Identify which cell holds the provided text, then report its [X, Y] central coordinate. 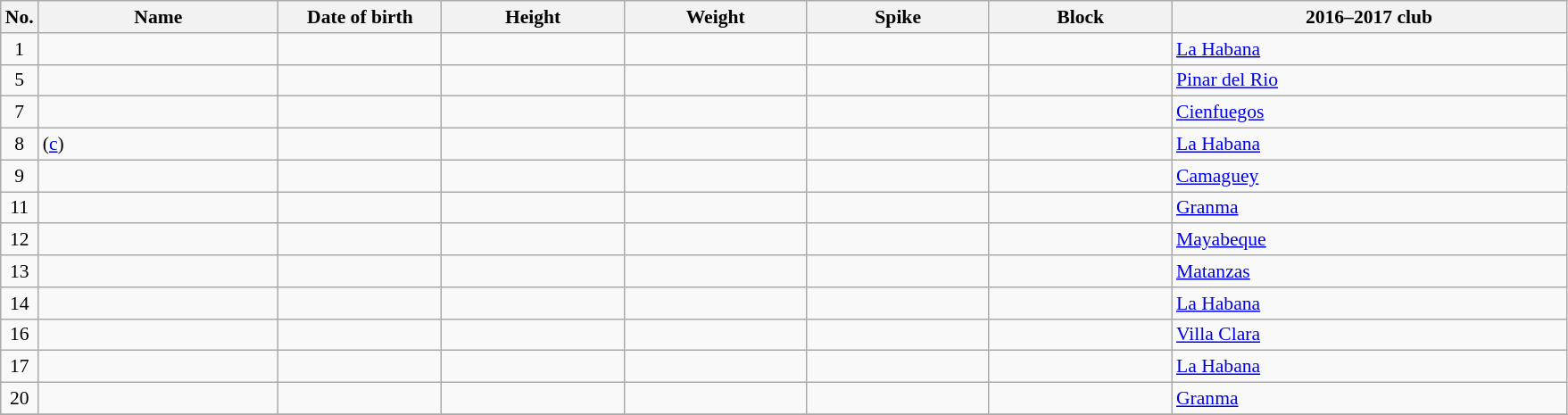
11 [20, 208]
Mayabeque [1369, 240]
Camaguey [1369, 176]
Date of birth [361, 17]
2016–2017 club [1369, 17]
1 [20, 49]
Name [159, 17]
20 [20, 399]
14 [20, 303]
9 [20, 176]
No. [20, 17]
5 [20, 80]
Matanzas [1369, 271]
Height [534, 17]
17 [20, 367]
Block [1080, 17]
8 [20, 145]
12 [20, 240]
7 [20, 112]
Spike [898, 17]
13 [20, 271]
(c) [159, 145]
Pinar del Rio [1369, 80]
Villa Clara [1369, 335]
16 [20, 335]
Weight [716, 17]
Cienfuegos [1369, 112]
